Identify which cell holds the provided text, then report its [x, y] central coordinate. 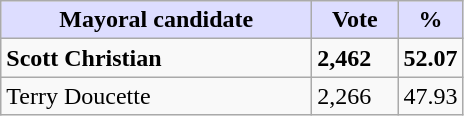
2,266 [355, 96]
52.07 [430, 58]
% [430, 20]
Terry Doucette [156, 96]
Scott Christian [156, 58]
47.93 [430, 96]
2,462 [355, 58]
Mayoral candidate [156, 20]
Vote [355, 20]
